For the text-containing cell, return its midpoint in [X, Y] coordinate format. 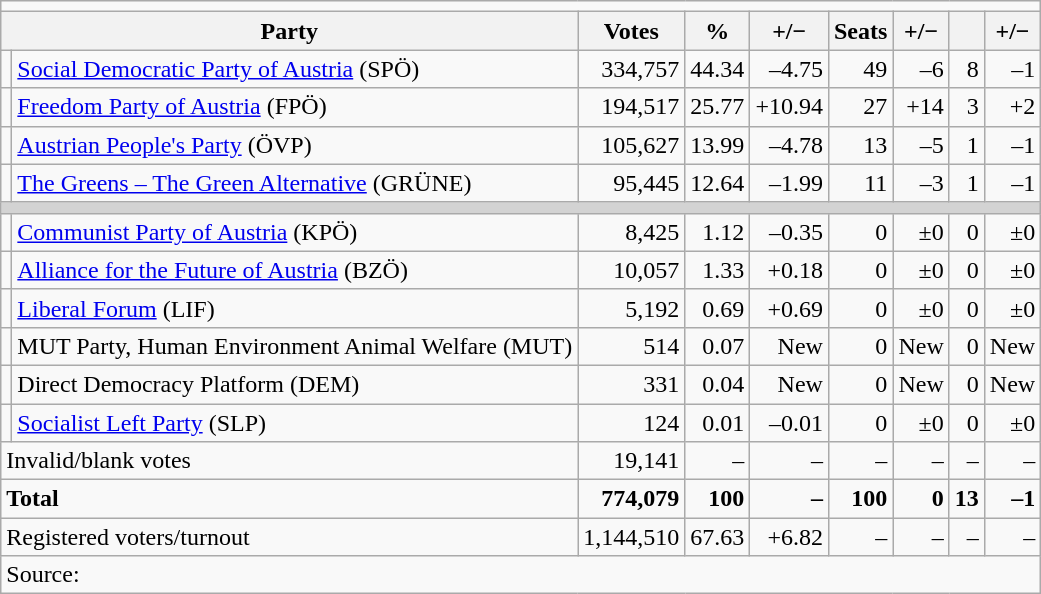
Social Democratic Party of Austria (SPÖ) [295, 69]
Seats [860, 31]
Invalid/blank votes [290, 461]
0.07 [718, 346]
334,757 [632, 69]
19,141 [632, 461]
3 [966, 107]
1,144,510 [632, 537]
–1.99 [790, 183]
–0.35 [790, 232]
0.01 [718, 423]
–4.75 [790, 69]
44.34 [718, 69]
Total [290, 499]
25.77 [718, 107]
11 [860, 183]
+0.18 [790, 270]
MUT Party, Human Environment Animal Welfare (MUT) [295, 346]
+14 [921, 107]
+6.82 [790, 537]
Liberal Forum (LIF) [295, 308]
12.64 [718, 183]
67.63 [718, 537]
–4.78 [790, 145]
Communist Party of Austria (KPÖ) [295, 232]
Socialist Left Party (SLP) [295, 423]
1.12 [718, 232]
124 [632, 423]
0.04 [718, 384]
331 [632, 384]
8,425 [632, 232]
5,192 [632, 308]
774,079 [632, 499]
Registered voters/turnout [290, 537]
13.99 [718, 145]
+10.94 [790, 107]
Freedom Party of Austria (FPÖ) [295, 107]
27 [860, 107]
49 [860, 69]
105,627 [632, 145]
–3 [921, 183]
–6 [921, 69]
1.33 [718, 270]
Austrian People's Party (ÖVP) [295, 145]
514 [632, 346]
Votes [632, 31]
194,517 [632, 107]
Direct Democracy Platform (DEM) [295, 384]
Alliance for the Future of Austria (BZÖ) [295, 270]
Source: [521, 575]
–0.01 [790, 423]
% [718, 31]
+2 [1012, 107]
–5 [921, 145]
The Greens – The Green Alternative (GRÜNE) [295, 183]
95,445 [632, 183]
8 [966, 69]
Party [290, 31]
10,057 [632, 270]
0.69 [718, 308]
+0.69 [790, 308]
